Determine the [x, y] coordinate at the center of the cell enclosing the given text.  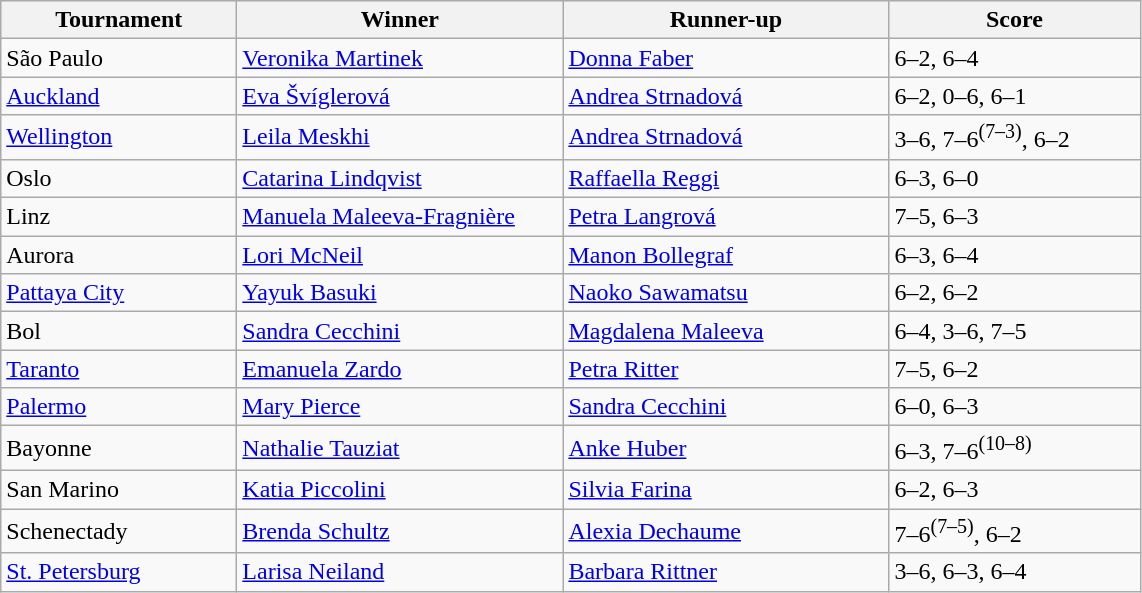
Brenda Schultz [400, 532]
St. Petersburg [119, 572]
6–3, 6–0 [1014, 178]
Yayuk Basuki [400, 293]
Catarina Lindqvist [400, 178]
7–6(7–5), 6–2 [1014, 532]
Score [1014, 20]
6–3, 6–4 [1014, 255]
Palermo [119, 407]
7–5, 6–3 [1014, 217]
Naoko Sawamatsu [726, 293]
Barbara Rittner [726, 572]
6–2, 0–6, 6–1 [1014, 96]
Alexia Dechaume [726, 532]
3–6, 7–6(7–3), 6–2 [1014, 138]
6–0, 6–3 [1014, 407]
6–2, 6–4 [1014, 58]
Bayonne [119, 448]
Katia Piccolini [400, 489]
Mary Pierce [400, 407]
Tournament [119, 20]
Oslo [119, 178]
Pattaya City [119, 293]
Auckland [119, 96]
Magdalena Maleeva [726, 331]
6–4, 3–6, 7–5 [1014, 331]
Anke Huber [726, 448]
Lori McNeil [400, 255]
Veronika Martinek [400, 58]
Leila Meskhi [400, 138]
Silvia Farina [726, 489]
6–3, 7–6(10–8) [1014, 448]
Emanuela Zardo [400, 369]
Manuela Maleeva-Fragnière [400, 217]
6–2, 6–3 [1014, 489]
Petra Ritter [726, 369]
Schenectady [119, 532]
Wellington [119, 138]
Winner [400, 20]
Petra Langrová [726, 217]
Eva Švíglerová [400, 96]
6–2, 6–2 [1014, 293]
7–5, 6–2 [1014, 369]
San Marino [119, 489]
Donna Faber [726, 58]
3–6, 6–3, 6–4 [1014, 572]
Nathalie Tauziat [400, 448]
Aurora [119, 255]
Manon Bollegraf [726, 255]
Taranto [119, 369]
Raffaella Reggi [726, 178]
Runner-up [726, 20]
São Paulo [119, 58]
Bol [119, 331]
Linz [119, 217]
Larisa Neiland [400, 572]
